Find where the given text appears and provide that cell's center as (X, Y) coordinate. 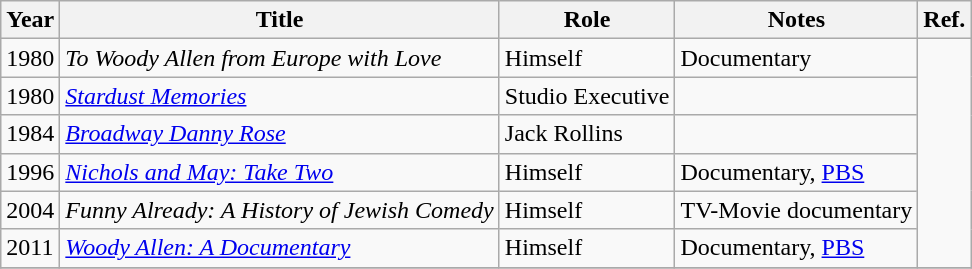
To Woody Allen from Europe with Love (280, 58)
Stardust Memories (280, 96)
1984 (30, 134)
Title (280, 20)
Role (587, 20)
Woody Allen: A Documentary (280, 248)
Broadway Danny Rose (280, 134)
Year (30, 20)
Nichols and May: Take Two (280, 172)
1996 (30, 172)
2011 (30, 248)
Funny Already: A History of Jewish Comedy (280, 210)
Ref. (944, 20)
Notes (796, 20)
TV-Movie documentary (796, 210)
Documentary (796, 58)
2004 (30, 210)
Studio Executive (587, 96)
Jack Rollins (587, 134)
